Return the (x, y) coordinate for the center point of the cell that contains the specified text.  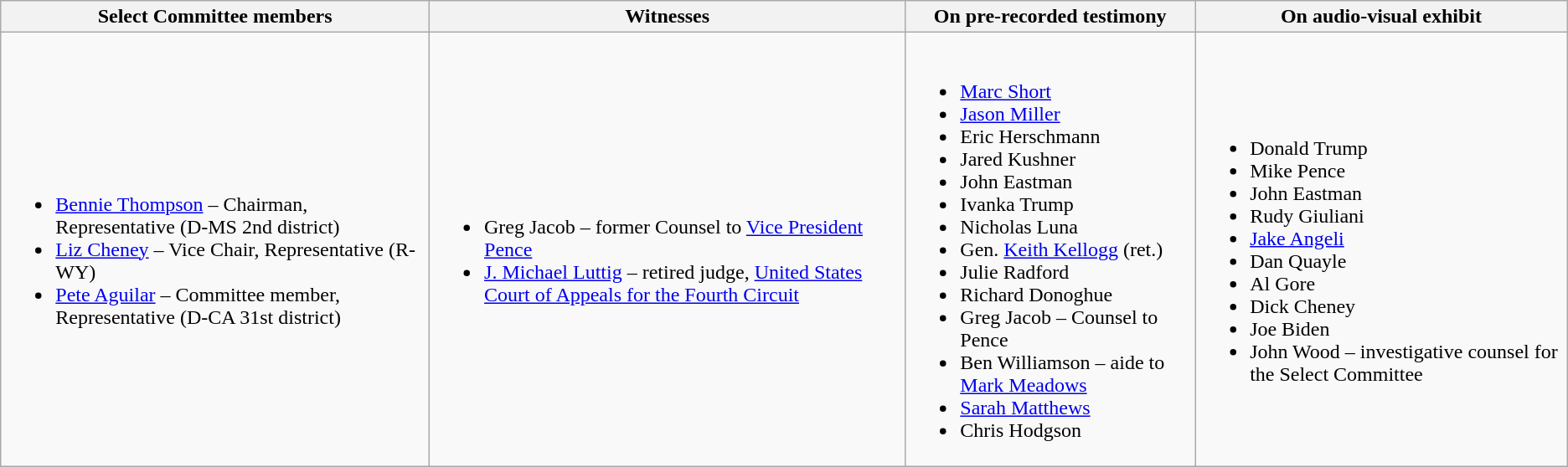
Witnesses (668, 17)
On pre-recorded testimony (1050, 17)
Greg Jacob – former Counsel to Vice President PenceJ. Michael Luttig – retired judge, United States Court of Appeals for the Fourth Circuit (668, 249)
Select Committee members (215, 17)
On audio-visual exhibit (1382, 17)
